Extract the (x, y) coordinate from the center of the cell holding the provided text.  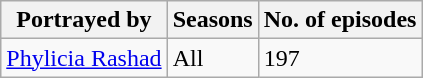
Phylicia Rashad (84, 58)
Portrayed by (84, 20)
197 (340, 58)
No. of episodes (340, 20)
All (212, 58)
Seasons (212, 20)
